Provide the (X, Y) coordinate of the cell's center where the given text is located.  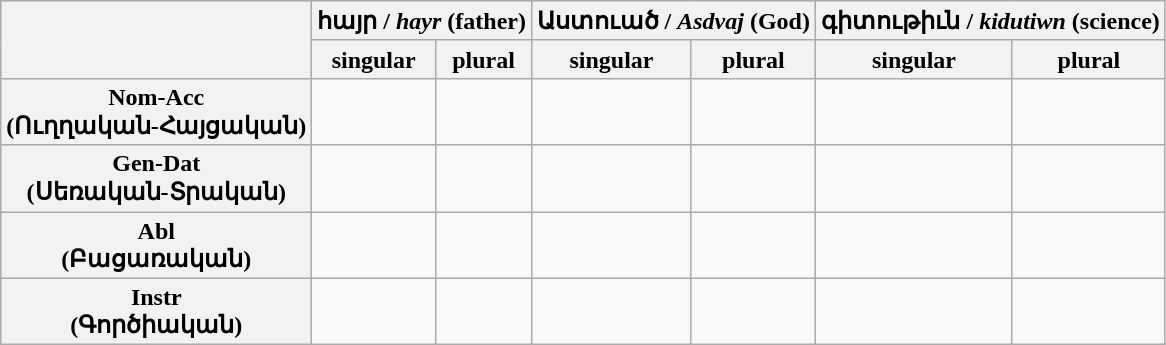
հայր / hayr (father) (422, 21)
գիտութիւն / kidutiwn (science) (990, 21)
Nom-Acc(Ուղղական-Հայցական) (156, 112)
Gen-Dat(Սեռական-Տրական) (156, 178)
Abl(Բացառական) (156, 246)
Instr(Գործիական) (156, 312)
Աստուած / Asdvaj (God) (674, 21)
